Pinpoint the cell where the given text exists, returning its (X, Y) midpoint coordinate. 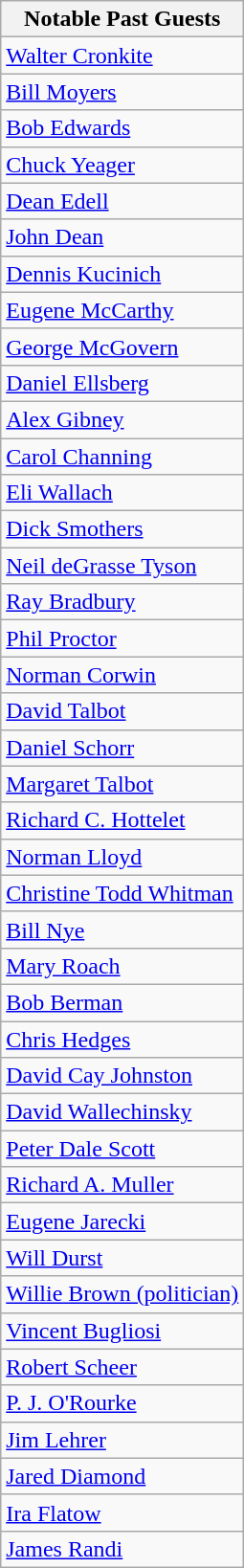
Eugene Jarecki (122, 1221)
Phil Proctor (122, 638)
Richard A. Muller (122, 1185)
Christine Todd Whitman (122, 893)
Norman Lloyd (122, 857)
Bob Berman (122, 1002)
George McGovern (122, 347)
Peter Dale Scott (122, 1149)
Ira Flatow (122, 1512)
Margaret Talbot (122, 784)
Bill Moyers (122, 92)
Jim Lehrer (122, 1440)
P. J. O'Rourke (122, 1403)
Daniel Schorr (122, 748)
Jared Diamond (122, 1476)
Vincent Bugliosi (122, 1331)
David Talbot (122, 711)
Eugene McCarthy (122, 310)
Notable Past Guests (122, 19)
Alex Gibney (122, 419)
Dean Edell (122, 201)
Willie Brown (politician) (122, 1294)
Chuck Yeager (122, 165)
Daniel Ellsberg (122, 383)
Eli Wallach (122, 493)
Norman Corwin (122, 675)
David Cay Johnston (122, 1076)
James Randi (122, 1549)
John Dean (122, 237)
Dennis Kucinich (122, 274)
Neil deGrasse Tyson (122, 566)
Robert Scheer (122, 1367)
Chris Hedges (122, 1039)
Carol Channing (122, 457)
Bob Edwards (122, 128)
Will Durst (122, 1258)
Walter Cronkite (122, 56)
Bill Nye (122, 930)
Richard C. Hottelet (122, 820)
Dick Smothers (122, 529)
Ray Bradbury (122, 602)
David Wallechinsky (122, 1112)
Mary Roach (122, 966)
